Search for the cell housing the specified text and yield its (x, y) center coordinate. 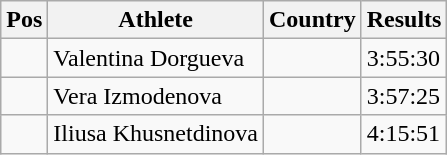
Iliusa Khusnetdinova (156, 134)
4:15:51 (404, 134)
Country (313, 20)
Vera Izmodenova (156, 96)
Pos (24, 20)
3:55:30 (404, 58)
Athlete (156, 20)
3:57:25 (404, 96)
Results (404, 20)
Valentina Dorgueva (156, 58)
